Find where the given text appears and provide that cell's center as (X, Y) coordinate. 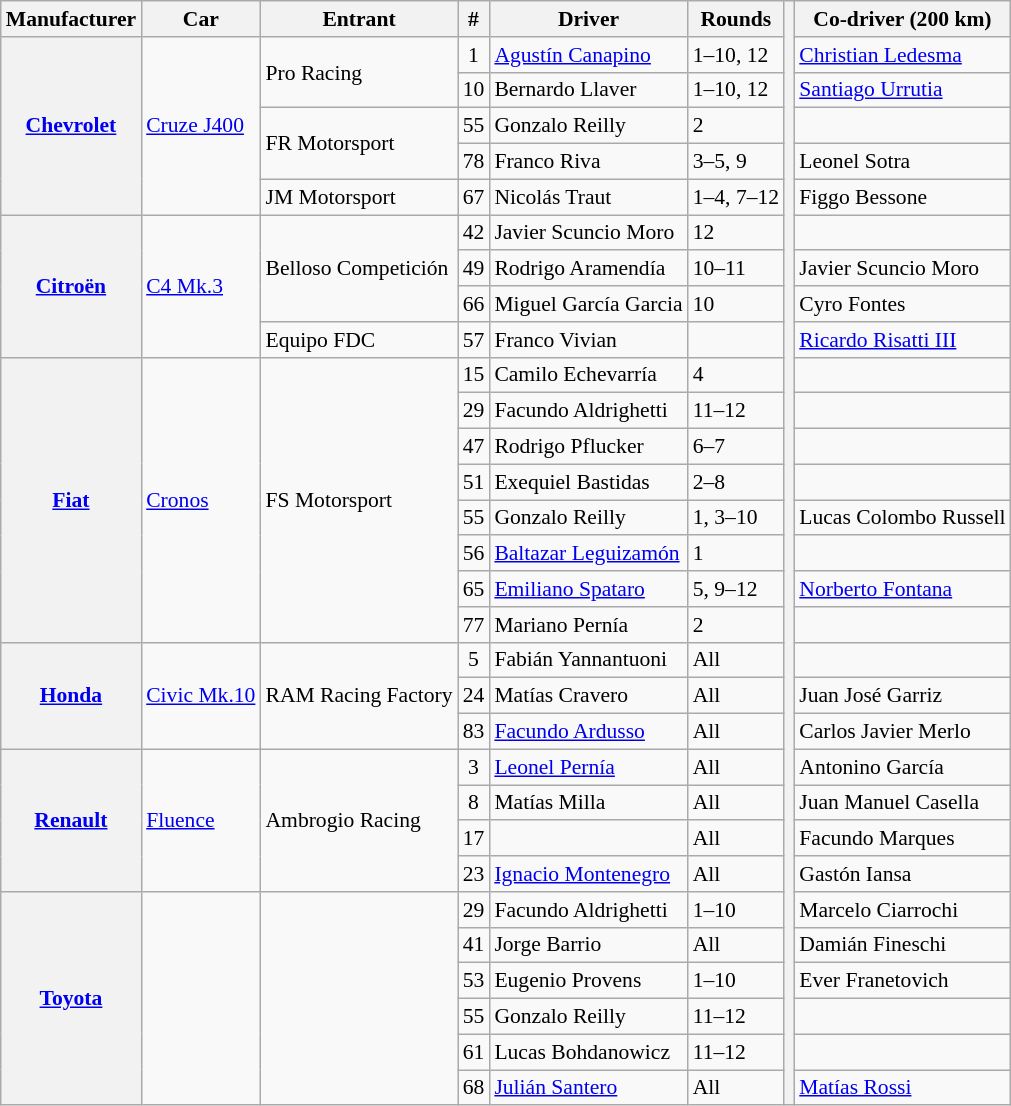
Juan Manuel Casella (902, 803)
Camilo Echevarría (588, 375)
Julián Santero (588, 1088)
68 (474, 1088)
Matías Milla (588, 803)
Co-driver (200 km) (902, 19)
10–11 (736, 269)
1–4, 7–12 (736, 197)
Norberto Fontana (902, 589)
Rodrigo Pflucker (588, 447)
Ever Franetovich (902, 981)
Manufacturer (71, 19)
5, 9–12 (736, 589)
78 (474, 162)
4 (736, 375)
1, 3–10 (736, 518)
Entrant (358, 19)
Cronos (200, 500)
Santiago Urrutia (902, 90)
17 (474, 839)
Driver (588, 19)
Franco Vivian (588, 340)
Jorge Barrio (588, 945)
Rounds (736, 19)
23 (474, 874)
5 (474, 660)
Mariano Pernía (588, 625)
Emiliano Spataro (588, 589)
Fabián Yannantuoni (588, 660)
77 (474, 625)
FR Motorsport (358, 144)
8 (474, 803)
C4 Mk.3 (200, 286)
Leonel Pernía (588, 767)
41 (474, 945)
Christian Ledesma (902, 55)
Matías Cravero (588, 696)
FS Motorsport (358, 500)
61 (474, 1052)
Carlos Javier Merlo (902, 732)
Eugenio Provens (588, 981)
Bernardo Llaver (588, 90)
Pro Racing (358, 72)
Ignacio Montenegro (588, 874)
67 (474, 197)
Lucas Colombo Russell (902, 518)
2–8 (736, 482)
15 (474, 375)
6–7 (736, 447)
Car (200, 19)
51 (474, 482)
3 (474, 767)
Cruze J400 (200, 126)
Civic Mk.10 (200, 696)
66 (474, 304)
RAM Racing Factory (358, 696)
57 (474, 340)
Gastón Iansa (902, 874)
Ambrogio Racing (358, 820)
Matías Rossi (902, 1088)
Citroën (71, 286)
Franco Riva (588, 162)
Agustín Canapino (588, 55)
JM Motorsport (358, 197)
Cyro Fontes (902, 304)
Honda (71, 696)
Chevrolet (71, 126)
53 (474, 981)
Miguel García Garcia (588, 304)
Figgo Bessone (902, 197)
Marcelo Ciarrochi (902, 910)
Ricardo Risatti III (902, 340)
Equipo FDC (358, 340)
42 (474, 233)
Facundo Marques (902, 839)
Facundo Ardusso (588, 732)
Renault (71, 820)
Exequiel Bastidas (588, 482)
Juan José Garriz (902, 696)
83 (474, 732)
3–5, 9 (736, 162)
Rodrigo Aramendía (588, 269)
Lucas Bohdanowicz (588, 1052)
# (474, 19)
Fiat (71, 500)
Nicolás Traut (588, 197)
Baltazar Leguizamón (588, 554)
Damián Fineschi (902, 945)
24 (474, 696)
12 (736, 233)
65 (474, 589)
Toyota (71, 999)
Leonel Sotra (902, 162)
Belloso Competición (358, 268)
Antonino García (902, 767)
49 (474, 269)
56 (474, 554)
47 (474, 447)
Fluence (200, 820)
